Detect which cell encompasses the target text, then output its [X, Y] center coordinate. 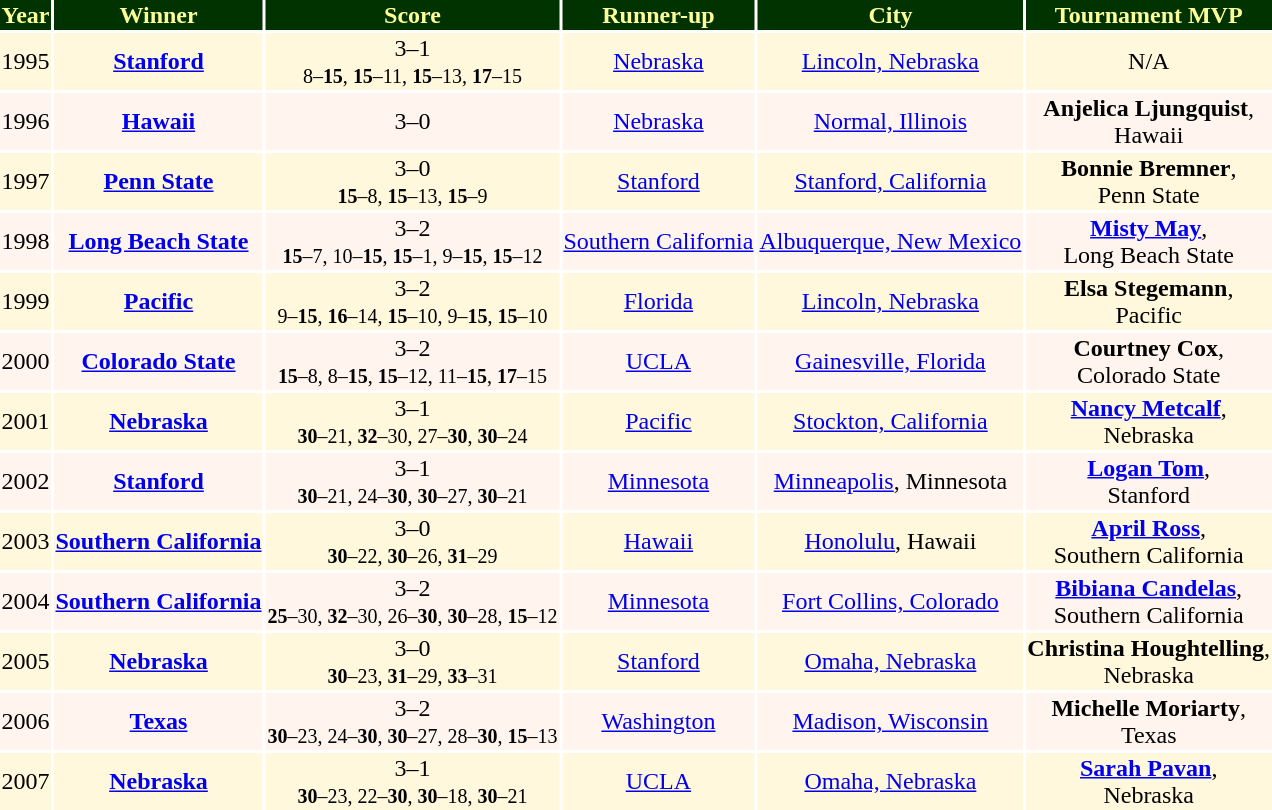
2004 [26, 602]
3–215–8, 8–15, 15–12, 11–15, 17–15 [412, 362]
2000 [26, 362]
Year [26, 15]
City [890, 15]
Albuquerque, New Mexico [890, 242]
3–130–21, 24–30, 30–27, 30–21 [412, 482]
2006 [26, 722]
Gainesville, Florida [890, 362]
Michelle Moriarty, Texas [1149, 722]
Normal, Illinois [890, 122]
1998 [26, 242]
2001 [26, 422]
1995 [26, 62]
1996 [26, 122]
2007 [26, 782]
Bonnie Bremner, Penn State [1149, 182]
Stanford, California [890, 182]
N/A [1149, 62]
April Ross, Southern California [1149, 542]
Tournament MVP [1149, 15]
Christina Houghtelling, Nebraska [1149, 662]
3–230–23, 24–30, 30–27, 28–30, 15–13 [412, 722]
Nancy Metcalf, Nebraska [1149, 422]
Logan Tom, Stanford [1149, 482]
Madison, Wisconsin [890, 722]
3–030–23, 31–29, 33–31 [412, 662]
Minneapolis, Minnesota [890, 482]
Misty May, Long Beach State [1149, 242]
1997 [26, 182]
Bibiana Candelas, Southern California [1149, 602]
3–1 30–23, 22–30, 30–18, 30–21 [412, 782]
Anjelica Ljungquist, Hawaii [1149, 122]
Honolulu, Hawaii [890, 542]
Runner-up [658, 15]
Texas [158, 722]
3–0 15–8, 15–13, 15–9 [412, 182]
Florida [658, 302]
3–0 [412, 122]
2003 [26, 542]
Fort Collins, Colorado [890, 602]
3–130–21, 32–30, 27–30, 30–24 [412, 422]
Long Beach State [158, 242]
Stockton, California [890, 422]
3–225–30, 32–30, 26–30, 30–28, 15–12 [412, 602]
Courtney Cox, Colorado State [1149, 362]
Penn State [158, 182]
Sarah Pavan, Nebraska [1149, 782]
3–29–15, 16–14, 15–10, 9–15, 15–10 [412, 302]
Winner [158, 15]
3–215–7, 10–15, 15–1, 9–15, 15–12 [412, 242]
Score [412, 15]
3–030–22, 30–26, 31–29 [412, 542]
1999 [26, 302]
Elsa Stegemann, Pacific [1149, 302]
Washington [658, 722]
2002 [26, 482]
2005 [26, 662]
3–1 8–15, 15–11, 15–13, 17–15 [412, 62]
Colorado State [158, 362]
